Return the [X, Y] coordinate for the center point of the cell that contains the specified text.  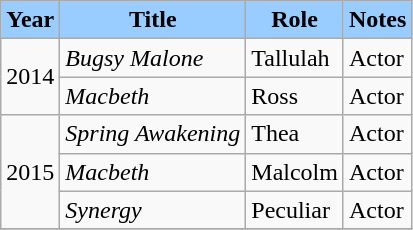
Year [30, 20]
Peculiar [295, 210]
Tallulah [295, 58]
2014 [30, 77]
Synergy [153, 210]
Notes [377, 20]
Thea [295, 134]
Role [295, 20]
Bugsy Malone [153, 58]
Ross [295, 96]
Malcolm [295, 172]
2015 [30, 172]
Spring Awakening [153, 134]
Title [153, 20]
